Return [X, Y] of the center of cell containing provided text 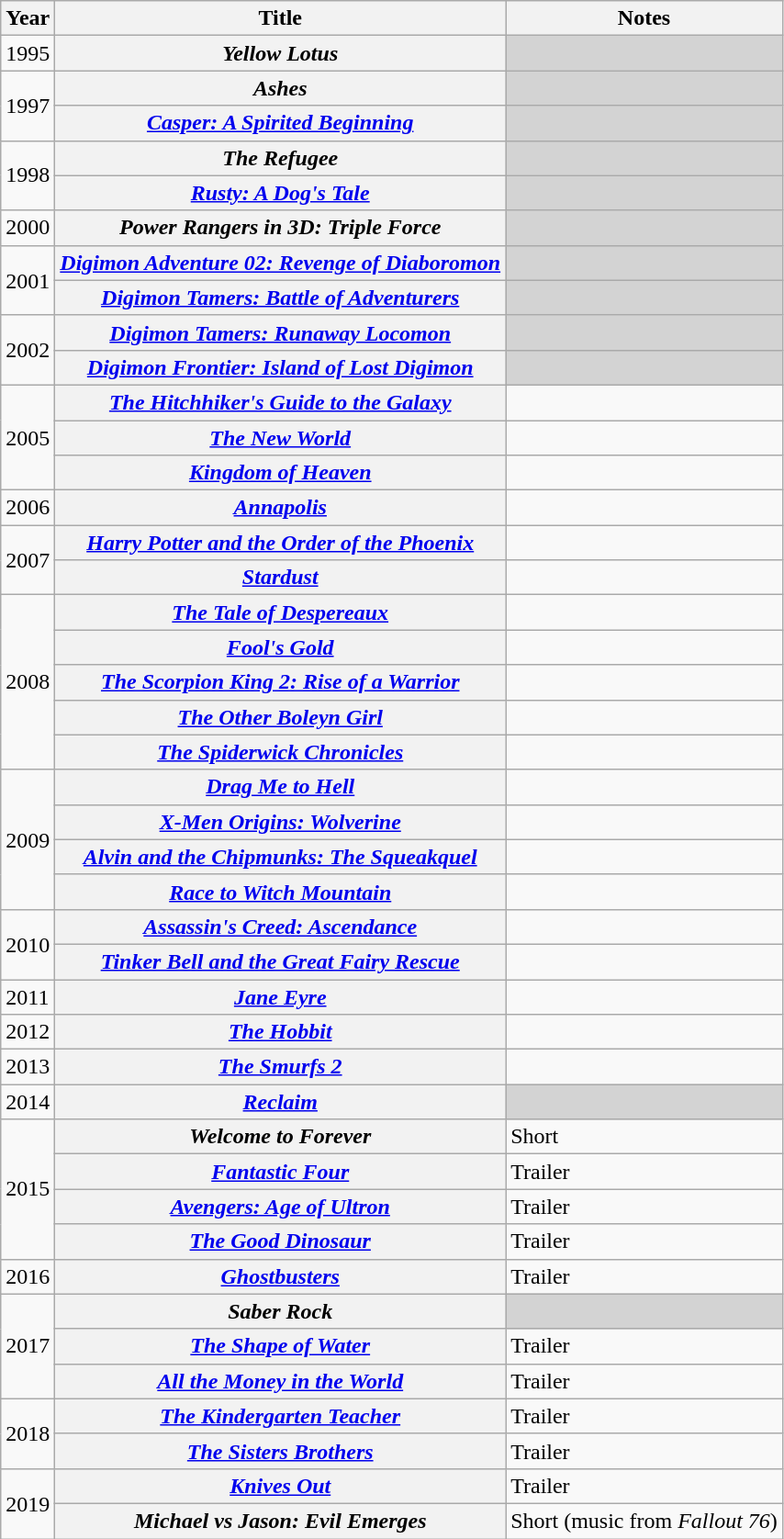
Digimon Adventure 02: Revenge of Diaboromon [281, 263]
Stardust [281, 578]
Welcome to Forever [281, 1137]
Ghostbusters [281, 1276]
Harry Potter and the Order of the Phoenix [281, 543]
Jane Eyre [281, 996]
The New World [281, 438]
2000 [28, 228]
Yellow Lotus [281, 53]
Fantastic Four [281, 1172]
1995 [28, 53]
2007 [28, 560]
2001 [28, 280]
2010 [28, 944]
2008 [28, 682]
Michael vs Jason: Evil Emerges [281, 1521]
2005 [28, 437]
The Spiderwick Chronicles [281, 752]
X-Men Origins: Wolverine [281, 822]
Saber Rock [281, 1311]
Digimon Tamers: Runaway Locomon [281, 332]
2015 [28, 1189]
Ashes [281, 88]
The Hobbit [281, 1032]
The Hitchhiker's Guide to the Galaxy [281, 402]
Fool's Gold [281, 647]
The Other Boleyn Girl [281, 717]
Rusty: A Dog's Tale [281, 193]
Short (music from Fallout 76) [644, 1521]
2018 [28, 1433]
Drag Me to Hell [281, 787]
The Shape of Water [281, 1346]
All the Money in the World [281, 1381]
The Sisters Brothers [281, 1451]
2014 [28, 1102]
2017 [28, 1346]
Assassin's Creed: Ascendance [281, 927]
2011 [28, 996]
Short [644, 1137]
2002 [28, 350]
The Tale of Despereaux [281, 612]
Notes [644, 18]
Race to Witch Mountain [281, 892]
Digimon Frontier: Island of Lost Digimon [281, 367]
2019 [28, 1503]
1997 [28, 106]
2012 [28, 1032]
Year [28, 18]
Annapolis [281, 508]
2009 [28, 839]
The Scorpion King 2: Rise of a Warrior [281, 682]
Avengers: Age of Ultron [281, 1207]
Alvin and the Chipmunks: The Squeakquel [281, 857]
Reclaim [281, 1102]
The Good Dinosaur [281, 1241]
2013 [28, 1067]
Kingdom of Heaven [281, 473]
2016 [28, 1276]
The Kindergarten Teacher [281, 1416]
2006 [28, 508]
Digimon Tamers: Battle of Adventurers [281, 298]
1998 [28, 175]
Knives Out [281, 1486]
Power Rangers in 3D: Triple Force [281, 228]
Title [281, 18]
Casper: A Spirited Beginning [281, 123]
The Smurfs 2 [281, 1067]
Tinker Bell and the Great Fairy Rescue [281, 961]
The Refugee [281, 158]
